For the text-containing cell, return its midpoint in (x, y) coordinate format. 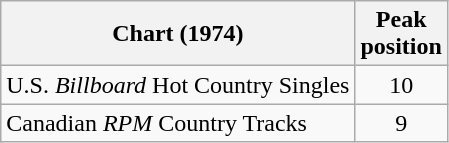
9 (401, 123)
Canadian RPM Country Tracks (178, 123)
U.S. Billboard Hot Country Singles (178, 85)
Chart (1974) (178, 34)
10 (401, 85)
Peakposition (401, 34)
